Scan for the cell matching the given text and deliver its (x, y) coordinate at center. 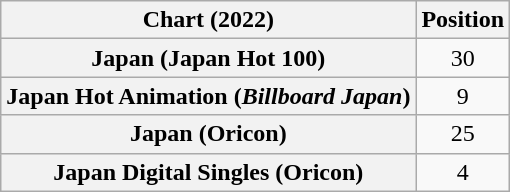
4 (463, 172)
Japan Digital Singles (Oricon) (208, 172)
Japan (Japan Hot 100) (208, 58)
25 (463, 134)
30 (463, 58)
Japan (Oricon) (208, 134)
Japan Hot Animation (Billboard Japan) (208, 96)
Chart (2022) (208, 20)
9 (463, 96)
Position (463, 20)
